From the cell containing the given text, extract its center point as (X, Y) coordinate. 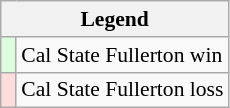
Legend (115, 19)
Cal State Fullerton loss (122, 90)
Cal State Fullerton win (122, 55)
